From the cell containing the given text, extract its center point as (X, Y) coordinate. 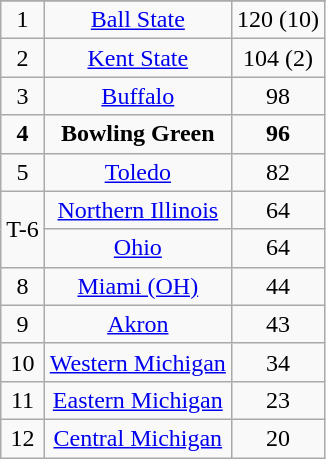
10 (23, 362)
3 (23, 96)
34 (278, 362)
2 (23, 58)
43 (278, 324)
44 (278, 286)
11 (23, 400)
104 (2) (278, 58)
12 (23, 438)
Ohio (138, 248)
5 (23, 172)
Toledo (138, 172)
Central Michigan (138, 438)
Kent State (138, 58)
Akron (138, 324)
9 (23, 324)
8 (23, 286)
20 (278, 438)
96 (278, 134)
Buffalo (138, 96)
82 (278, 172)
Western Michigan (138, 362)
Ball State (138, 20)
Bowling Green (138, 134)
T-6 (23, 229)
98 (278, 96)
4 (23, 134)
Eastern Michigan (138, 400)
1 (23, 20)
120 (10) (278, 20)
23 (278, 400)
Miami (OH) (138, 286)
Northern Illinois (138, 210)
